For the text-containing cell, return its midpoint in (X, Y) coordinate format. 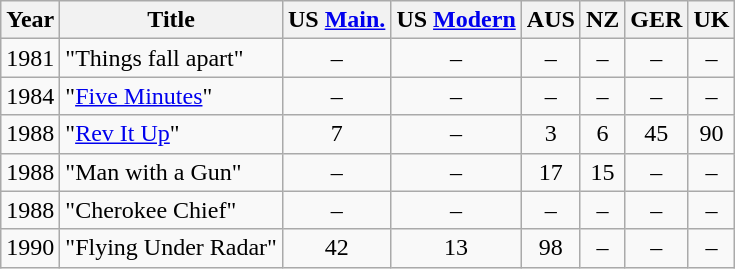
1984 (30, 96)
3 (550, 134)
90 (712, 134)
7 (336, 134)
1981 (30, 58)
US Main. (336, 20)
45 (656, 134)
GER (656, 20)
1990 (30, 248)
NZ (602, 20)
6 (602, 134)
AUS (550, 20)
US Modern (456, 20)
42 (336, 248)
"Flying Under Radar" (172, 248)
"Man with a Gun" (172, 172)
UK (712, 20)
"Things fall apart" (172, 58)
"Cherokee Chief" (172, 210)
Title (172, 20)
"Rev It Up" (172, 134)
Year (30, 20)
15 (602, 172)
98 (550, 248)
17 (550, 172)
13 (456, 248)
"Five Minutes" (172, 96)
